Locate the cell with the specified text and output its (x, y) center coordinate. 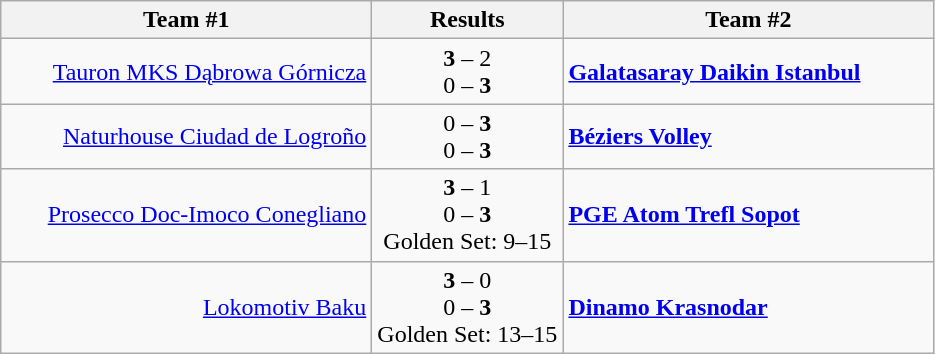
Results (468, 20)
Team #1 (186, 20)
0 – 3 0 – 3 (468, 136)
Galatasaray Daikin Istanbul (748, 72)
Naturhouse Ciudad de Logroño (186, 136)
Lokomotiv Baku (186, 307)
Béziers Volley (748, 136)
3 – 0 0 – 3 Golden Set: 13–15 (468, 307)
Team #2 (748, 20)
Dinamo Krasnodar (748, 307)
PGE Atom Trefl Sopot (748, 215)
3 – 2 0 – 3 (468, 72)
Tauron MKS Dąbrowa Górnicza (186, 72)
Prosecco Doc-Imoco Conegliano (186, 215)
3 – 1 0 – 3 Golden Set: 9–15 (468, 215)
